Return the (x, y) coordinate for the center point of the cell that contains the specified text.  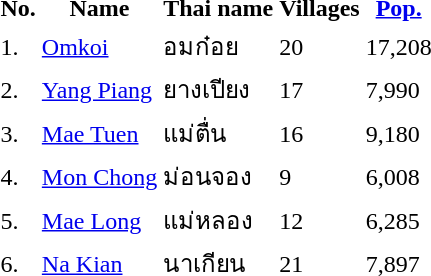
ม่อนจอง (218, 176)
20 (320, 46)
Yang Piang (99, 90)
16 (320, 133)
แม่ตื่น (218, 133)
Mae Tuen (99, 133)
แม่หลอง (218, 220)
อมก๋อย (218, 46)
Mon Chong (99, 176)
9 (320, 176)
Mae Long (99, 220)
Omkoi (99, 46)
17 (320, 90)
ยางเปียง (218, 90)
12 (320, 220)
